Return [x, y] of the center of cell containing provided text 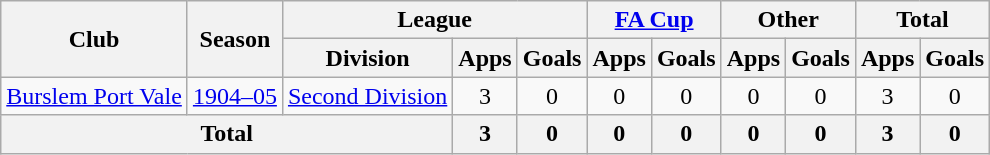
League [434, 20]
Season [234, 39]
Division [367, 58]
1904–05 [234, 96]
Burslem Port Vale [94, 96]
Second Division [367, 96]
Club [94, 39]
FA Cup [654, 20]
Other [788, 20]
